Extract the (X, Y) coordinate from the center of the cell holding the provided text.  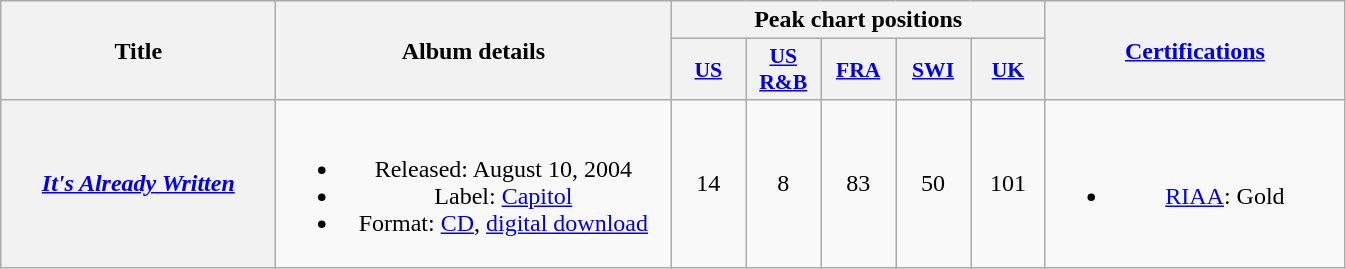
83 (858, 184)
USR&B (784, 70)
50 (934, 184)
FRA (858, 70)
Released: August 10, 2004Label: CapitolFormat: CD, digital download (474, 184)
8 (784, 184)
Title (138, 50)
US (708, 70)
14 (708, 184)
RIAA: Gold (1194, 184)
Album details (474, 50)
Certifications (1194, 50)
Peak chart positions (858, 20)
101 (1008, 184)
It's Already Written (138, 184)
UK (1008, 70)
SWI (934, 70)
